Scan for the cell matching the given text and deliver its [X, Y] coordinate at center. 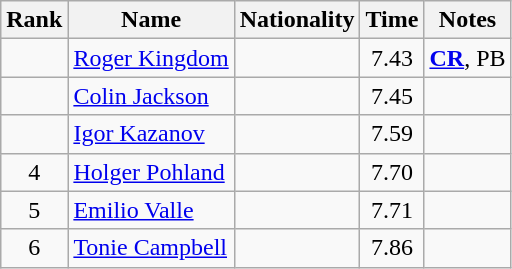
Rank [34, 20]
Roger Kingdom [151, 58]
4 [34, 172]
7.43 [392, 58]
Emilio Valle [151, 210]
Nationality [297, 20]
Igor Kazanov [151, 134]
Time [392, 20]
6 [34, 248]
7.71 [392, 210]
CR, PB [468, 58]
Colin Jackson [151, 96]
Name [151, 20]
7.86 [392, 248]
7.70 [392, 172]
7.45 [392, 96]
Holger Pohland [151, 172]
7.59 [392, 134]
Tonie Campbell [151, 248]
Notes [468, 20]
5 [34, 210]
